Return (X, Y) of the center of cell containing provided text 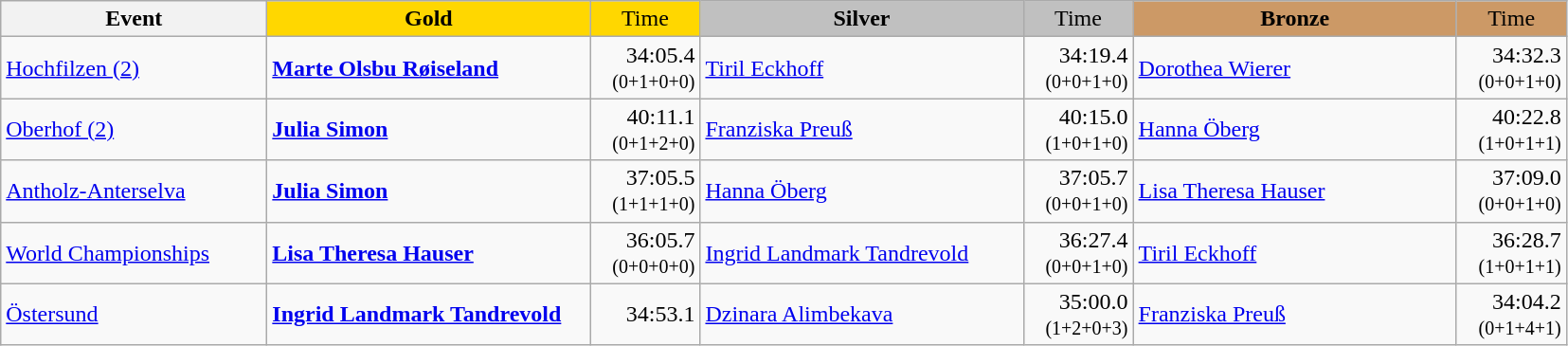
34:19.4(0+0+1+0) (1078, 68)
37:09.0(0+0+1+0) (1511, 191)
36:27.4(0+0+1+0) (1078, 252)
40:15.0(1+0+1+0) (1078, 129)
36:28.7(1+0+1+1) (1511, 252)
Dzinara Alimbekava (862, 315)
Gold (428, 19)
Event (135, 19)
34:32.3(0+0+1+0) (1511, 68)
37:05.7(0+0+1+0) (1078, 191)
Östersund (135, 315)
World Championships (135, 252)
34:53.1 (645, 315)
36:05.7(0+0+0+0) (645, 252)
34:04.2(0+1+4+1) (1511, 315)
40:11.1(0+1+2+0) (645, 129)
37:05.5(1+1+1+0) (645, 191)
Bronze (1294, 19)
40:22.8(1+0+1+1) (1511, 129)
Dorothea Wierer (1294, 68)
34:05.4(0+1+0+0) (645, 68)
35:00.0(1+2+0+3) (1078, 315)
Antholz-Anterselva (135, 191)
Silver (862, 19)
Oberhof (2) (135, 129)
Hochfilzen (2) (135, 68)
Marte Olsbu Røiseland (428, 68)
